Capture the cell that displays the provided text and extract its (X, Y) central coordinate. 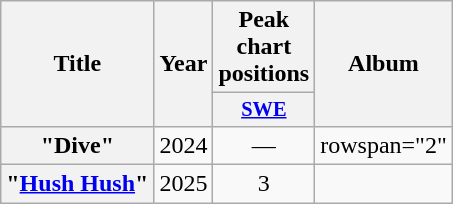
Peak chart positions (264, 47)
rowspan="2" (384, 145)
"Hush Hush" (78, 184)
2025 (184, 184)
Year (184, 64)
Album (384, 64)
SWE (264, 110)
— (264, 145)
"Dive" (78, 145)
Title (78, 64)
3 (264, 184)
2024 (184, 145)
